For the text-containing cell, return its midpoint in [X, Y] coordinate format. 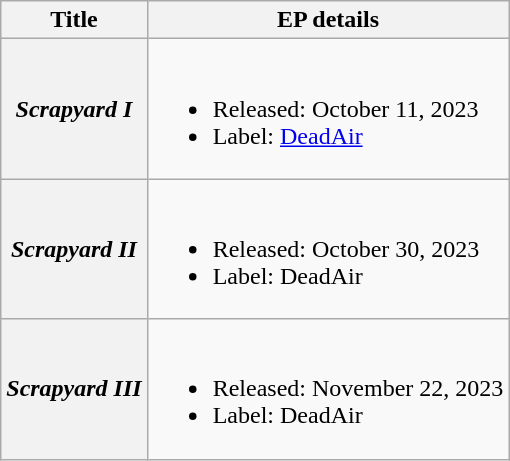
Scrapyard II [74, 249]
Released: November 22, 2023Label: DeadAir [328, 389]
Released: October 11, 2023Label: DeadAir [328, 109]
Scrapyard I [74, 109]
Title [74, 20]
Released: October 30, 2023Label: DeadAir [328, 249]
Scrapyard III [74, 389]
EP details [328, 20]
